Output the (x, y) coordinate of the center of the cell containing the given text.  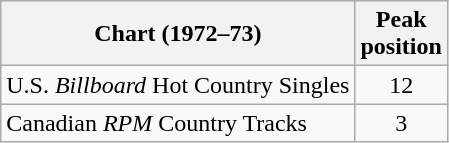
Chart (1972–73) (178, 34)
12 (401, 85)
U.S. Billboard Hot Country Singles (178, 85)
Peakposition (401, 34)
Canadian RPM Country Tracks (178, 123)
3 (401, 123)
